From the cell containing the given text, extract its center point as (x, y) coordinate. 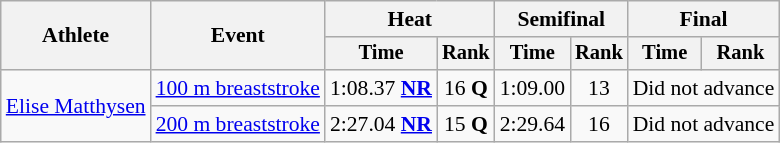
Athlete (76, 36)
1:08.37 NR (381, 88)
16 Q (466, 88)
2:27.04 NR (381, 124)
Semifinal (562, 19)
16 (599, 124)
Heat (410, 19)
Final (704, 19)
1:09.00 (532, 88)
100 m breaststroke (238, 88)
Event (238, 36)
13 (599, 88)
15 Q (466, 124)
Elise Matthysen (76, 106)
200 m breaststroke (238, 124)
2:29.64 (532, 124)
